Search for the cell housing the specified text and yield its (x, y) center coordinate. 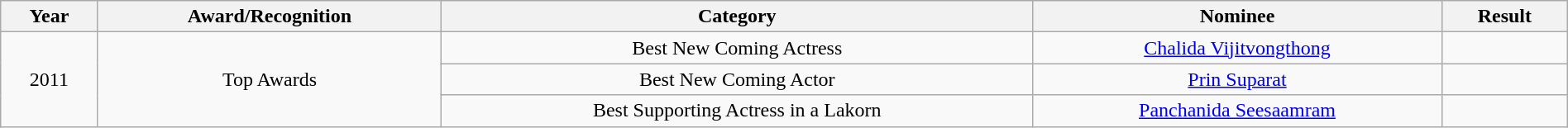
Prin Suparat (1237, 79)
Category (738, 17)
Chalida Vijitvongthong (1237, 48)
Top Awards (270, 79)
Award/Recognition (270, 17)
Result (1504, 17)
Best New Coming Actress (738, 48)
2011 (50, 79)
Year (50, 17)
Nominee (1237, 17)
Best New Coming Actor (738, 79)
Panchanida Seesaamram (1237, 111)
Best Supporting Actress in a Lakorn (738, 111)
